Identify which cell holds the provided text, then report its (x, y) central coordinate. 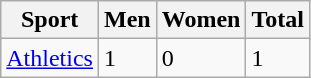
Women (201, 20)
Men (127, 20)
Sport (50, 20)
0 (201, 58)
Athletics (50, 58)
Total (278, 20)
